From the cell containing the given text, extract its center point as (x, y) coordinate. 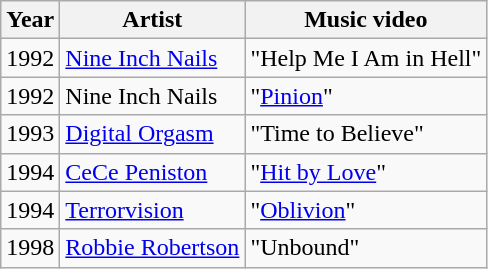
1998 (30, 248)
"Help Me I Am in Hell" (366, 58)
CeCe Peniston (152, 172)
Music video (366, 20)
"Unbound" (366, 248)
Artist (152, 20)
"Time to Believe" (366, 134)
"Pinion" (366, 96)
Terrorvision (152, 210)
Year (30, 20)
Robbie Robertson (152, 248)
"Hit by Love" (366, 172)
1993 (30, 134)
Digital Orgasm (152, 134)
"Oblivion" (366, 210)
